Identify which cell holds the provided text, then report its [x, y] central coordinate. 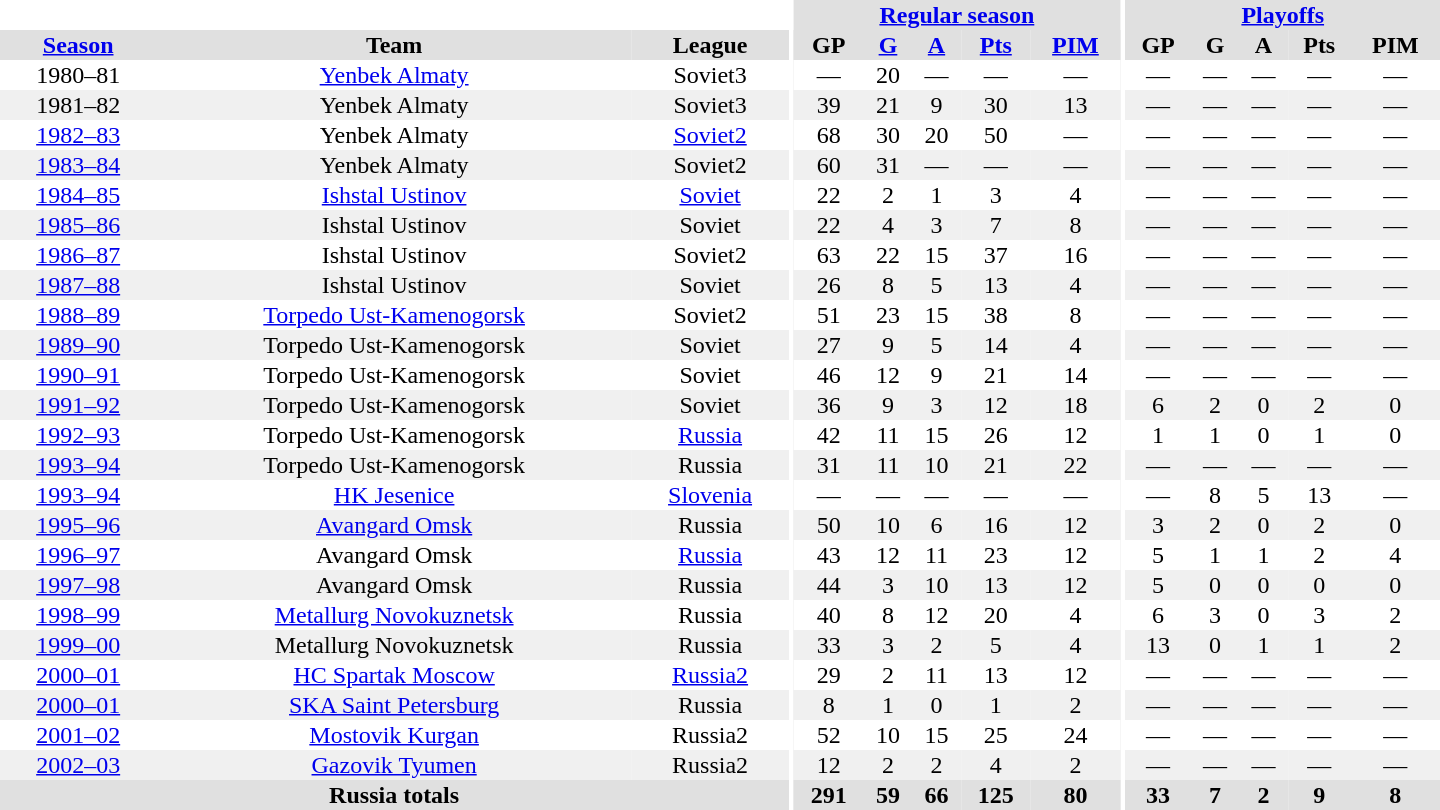
36 [829, 405]
60 [829, 165]
29 [829, 675]
1981–82 [78, 105]
66 [936, 795]
Team [394, 45]
37 [996, 255]
2002–03 [78, 765]
63 [829, 255]
1989–90 [78, 345]
1997–98 [78, 585]
2001–02 [78, 735]
Mostovik Kurgan [394, 735]
1983–84 [78, 165]
Russia totals [394, 795]
80 [1076, 795]
44 [829, 585]
Regular season [957, 15]
24 [1076, 735]
68 [829, 135]
1986–87 [78, 255]
HC Spartak Moscow [394, 675]
SKA Saint Petersburg [394, 705]
HK Jesenice [394, 495]
1992–93 [78, 435]
1998–99 [78, 615]
1999–00 [78, 645]
1995–96 [78, 525]
1990–91 [78, 375]
42 [829, 435]
43 [829, 555]
Slovenia [710, 495]
125 [996, 795]
1984–85 [78, 195]
18 [1076, 405]
25 [996, 735]
1980–81 [78, 75]
40 [829, 615]
38 [996, 315]
1996–97 [78, 555]
Season [78, 45]
League [710, 45]
1982–83 [78, 135]
Gazovik Tyumen [394, 765]
51 [829, 315]
59 [888, 795]
291 [829, 795]
46 [829, 375]
1988–89 [78, 315]
Playoffs [1282, 15]
1985–86 [78, 225]
1991–92 [78, 405]
52 [829, 735]
27 [829, 345]
39 [829, 105]
1987–88 [78, 285]
